Determine the [X, Y] coordinate at the center of the cell enclosing the given text.  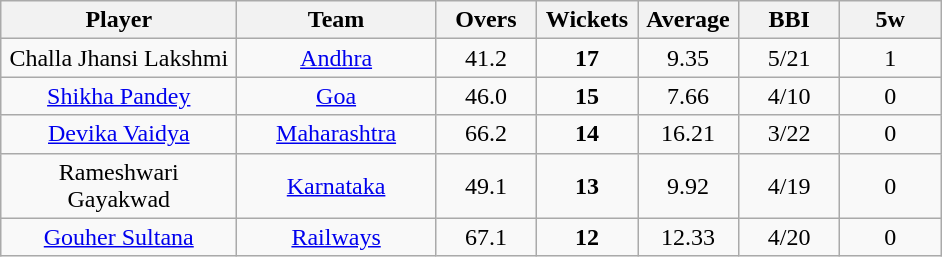
Karnataka [336, 186]
Gouher Sultana [119, 237]
12.33 [688, 237]
17 [586, 58]
66.2 [486, 134]
Goa [336, 96]
Rameshwari Gayakwad [119, 186]
Team [336, 20]
12 [586, 237]
Devika Vaidya [119, 134]
1 [890, 58]
Railways [336, 237]
Player [119, 20]
Overs [486, 20]
46.0 [486, 96]
4/10 [790, 96]
3/22 [790, 134]
Wickets [586, 20]
Challa Jhansi Lakshmi [119, 58]
67.1 [486, 237]
15 [586, 96]
Average [688, 20]
4/20 [790, 237]
BBI [790, 20]
Andhra [336, 58]
5/21 [790, 58]
9.92 [688, 186]
9.35 [688, 58]
49.1 [486, 186]
41.2 [486, 58]
13 [586, 186]
4/19 [790, 186]
5w [890, 20]
14 [586, 134]
Maharashtra [336, 134]
16.21 [688, 134]
7.66 [688, 96]
Shikha Pandey [119, 96]
